Output the [X, Y] coordinate of the center of the cell containing the given text.  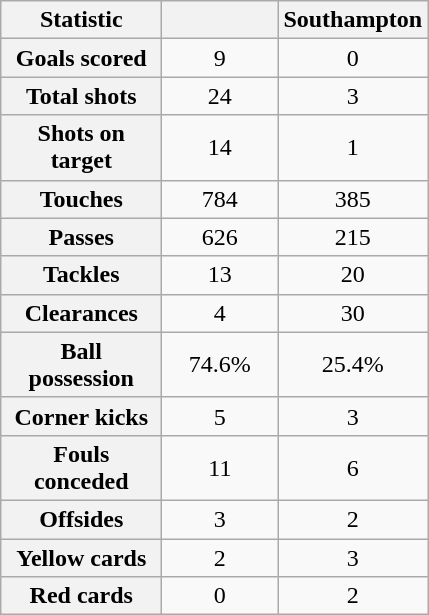
11 [220, 468]
20 [353, 275]
215 [353, 237]
Yellow cards [82, 557]
9 [220, 58]
784 [220, 199]
25.4% [353, 364]
Clearances [82, 313]
Goals scored [82, 58]
Shots on target [82, 148]
Red cards [82, 596]
Total shots [82, 96]
6 [353, 468]
Fouls conceded [82, 468]
13 [220, 275]
74.6% [220, 364]
14 [220, 148]
24 [220, 96]
Offsides [82, 519]
Southampton [353, 20]
Corner kicks [82, 416]
5 [220, 416]
4 [220, 313]
626 [220, 237]
Ball possession [82, 364]
Tackles [82, 275]
30 [353, 313]
Passes [82, 237]
385 [353, 199]
Touches [82, 199]
1 [353, 148]
Statistic [82, 20]
